Pinpoint the cell where the given text exists, returning its [X, Y] midpoint coordinate. 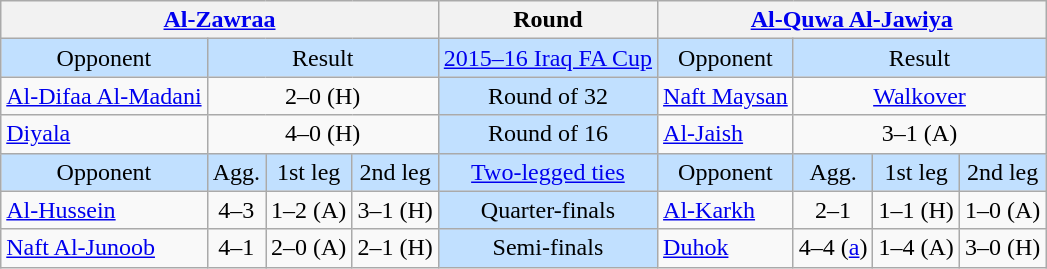
1–0 (A) [1002, 210]
Al-Difaa Al-Madani [104, 96]
1–1 (H) [916, 210]
2015–16 Iraq FA Cup [548, 58]
Walkover [919, 96]
Round [548, 20]
Round of 32 [548, 96]
Al-Jaish [726, 134]
3–1 (A) [919, 134]
4–1 [236, 248]
Two-legged ties [548, 172]
2–1 [833, 210]
2–0 (H) [322, 96]
4–0 (H) [322, 134]
Al-Zawraa [220, 20]
Al-Karkh [726, 210]
2–0 (A) [309, 248]
1–4 (A) [916, 248]
Round of 16 [548, 134]
Al-Quwa Al-Jawiya [852, 20]
3–1 (H) [395, 210]
Naft Maysan [726, 96]
Diyala [104, 134]
Duhok [726, 248]
2–1 (H) [395, 248]
1–2 (A) [309, 210]
Semi-finals [548, 248]
Naft Al-Junoob [104, 248]
4–4 (a) [833, 248]
Al-Hussein [104, 210]
3–0 (H) [1002, 248]
Quarter-finals [548, 210]
4–3 [236, 210]
